Scan for the cell matching the given text and deliver its (X, Y) coordinate at center. 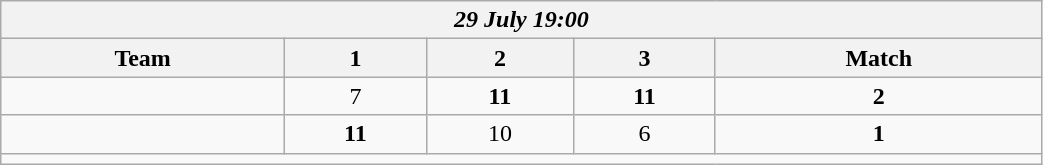
7 (355, 96)
6 (645, 134)
29 July 19:00 (522, 20)
3 (645, 58)
Team (143, 58)
10 (500, 134)
Match (878, 58)
